Determine the (X, Y) coordinate at the center of the cell enclosing the given text.  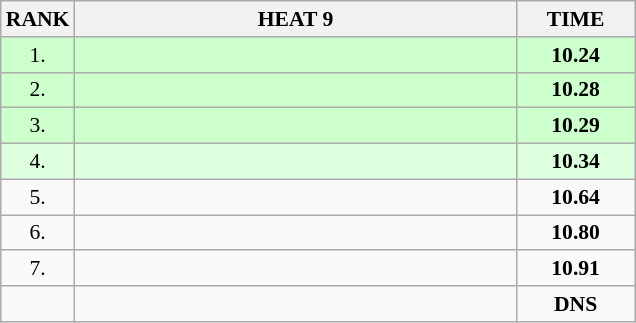
5. (38, 197)
3. (38, 126)
TIME (576, 19)
10.28 (576, 90)
2. (38, 90)
10.29 (576, 126)
7. (38, 269)
HEAT 9 (295, 19)
10.24 (576, 55)
1. (38, 55)
RANK (38, 19)
DNS (576, 304)
10.34 (576, 162)
6. (38, 233)
10.91 (576, 269)
10.64 (576, 197)
4. (38, 162)
10.80 (576, 233)
